Output the (x, y) coordinate of the center of the cell containing the given text.  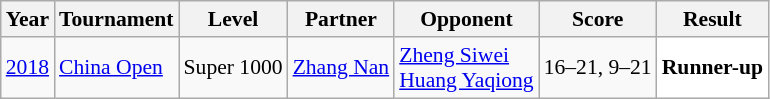
16–21, 9–21 (598, 68)
Zhang Nan (342, 68)
Year (28, 19)
China Open (116, 68)
Super 1000 (234, 68)
2018 (28, 68)
Partner (342, 19)
Level (234, 19)
Opponent (466, 19)
Zheng Siwei Huang Yaqiong (466, 68)
Tournament (116, 19)
Runner-up (712, 68)
Result (712, 19)
Score (598, 19)
